From the cell containing the given text, extract its center point as [x, y] coordinate. 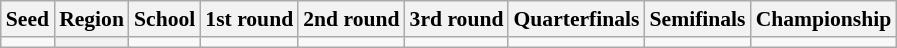
Semifinals [698, 19]
Championship [824, 19]
1st round [249, 19]
Region [92, 19]
Seed [28, 19]
Quarterfinals [576, 19]
2nd round [351, 19]
School [164, 19]
3rd round [457, 19]
